Detect which cell encompasses the target text, then output its (x, y) center coordinate. 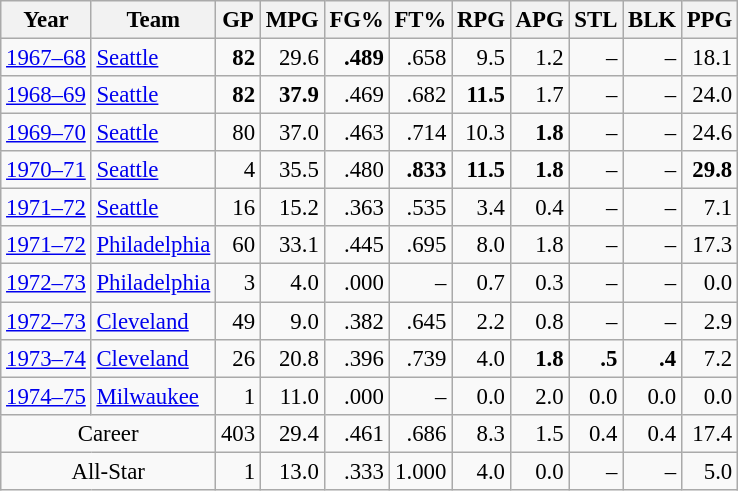
1.5 (540, 433)
.333 (356, 471)
9.5 (482, 58)
24.0 (709, 95)
8.0 (482, 245)
PPG (709, 20)
Milwaukee (153, 396)
.5 (596, 358)
Year (46, 20)
8.3 (482, 433)
9.0 (292, 321)
403 (238, 433)
49 (238, 321)
.4 (652, 358)
GP (238, 20)
.833 (420, 170)
35.5 (292, 170)
17.4 (709, 433)
1967–68 (46, 58)
.535 (420, 208)
2.0 (540, 396)
.695 (420, 245)
37.9 (292, 95)
.489 (356, 58)
RPG (482, 20)
FT% (420, 20)
2.9 (709, 321)
4 (238, 170)
1968–69 (46, 95)
1.000 (420, 471)
29.8 (709, 170)
1974–75 (46, 396)
.363 (356, 208)
13.0 (292, 471)
BLK (652, 20)
1973–74 (46, 358)
29.4 (292, 433)
2.2 (482, 321)
1.7 (540, 95)
.382 (356, 321)
0.3 (540, 283)
.714 (420, 133)
.739 (420, 358)
MPG (292, 20)
.480 (356, 170)
0.7 (482, 283)
16 (238, 208)
.461 (356, 433)
17.3 (709, 245)
.658 (420, 58)
1.2 (540, 58)
20.8 (292, 358)
24.6 (709, 133)
15.2 (292, 208)
33.1 (292, 245)
10.3 (482, 133)
37.0 (292, 133)
.469 (356, 95)
80 (238, 133)
.645 (420, 321)
29.6 (292, 58)
5.0 (709, 471)
.396 (356, 358)
.463 (356, 133)
1970–71 (46, 170)
3.4 (482, 208)
FG% (356, 20)
0.8 (540, 321)
APG (540, 20)
26 (238, 358)
Career (108, 433)
.686 (420, 433)
.445 (356, 245)
11.0 (292, 396)
18.1 (709, 58)
STL (596, 20)
Team (153, 20)
.682 (420, 95)
All-Star (108, 471)
7.1 (709, 208)
3 (238, 283)
1969–70 (46, 133)
7.2 (709, 358)
60 (238, 245)
